Scan for the cell matching the given text and deliver its [X, Y] coordinate at center. 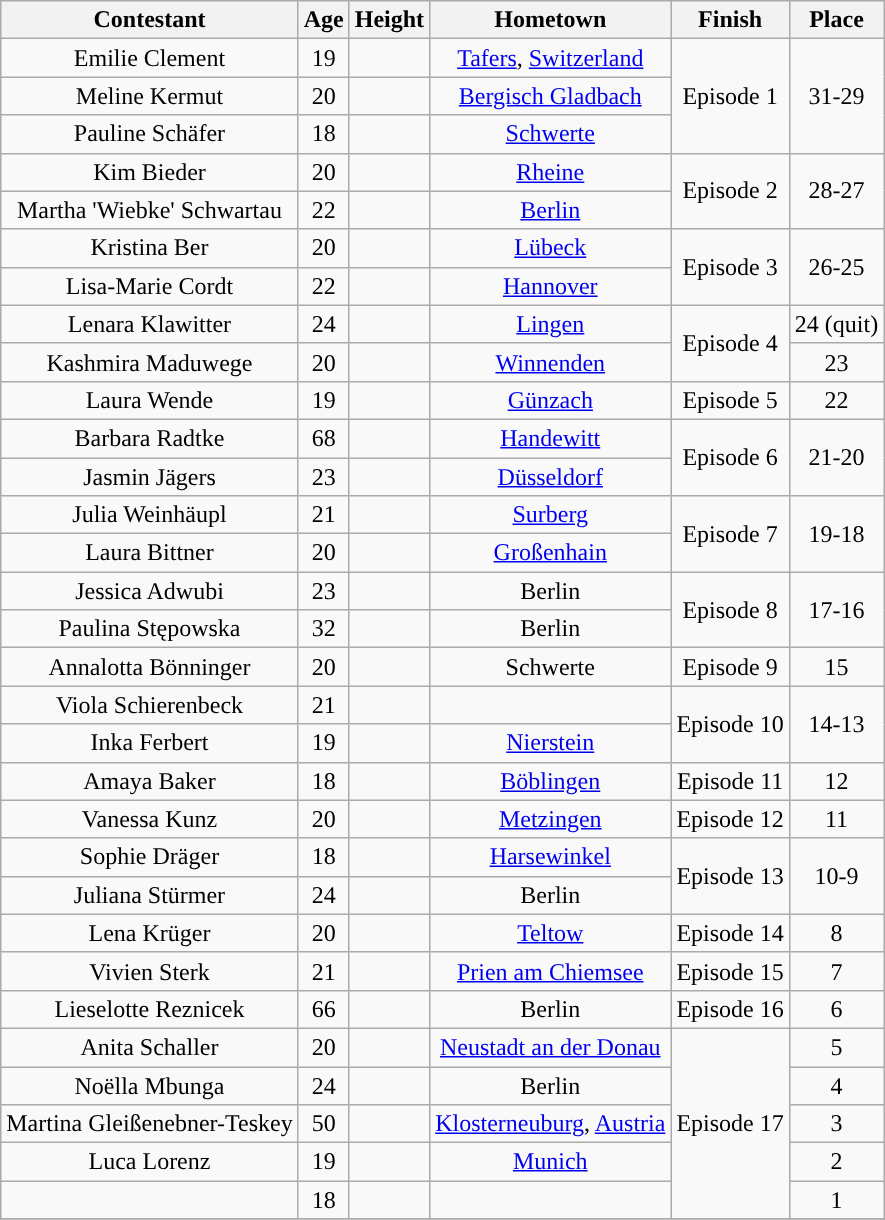
Height [389, 20]
Barbara Radtke [150, 438]
19-18 [836, 534]
Episode 13 [730, 876]
Episode 8 [730, 610]
24 (quit) [836, 324]
Harsewinkel [550, 857]
Laura Bittner [150, 553]
Episode 4 [730, 343]
Surberg [550, 515]
Contestant [150, 20]
Sophie Dräger [150, 857]
68 [324, 438]
7 [836, 971]
Inka Ferbert [150, 743]
Episode 9 [730, 667]
Tafers, Switzerland [550, 58]
Finish [730, 20]
Episode 6 [730, 457]
Episode 2 [730, 191]
Noëlla Mbunga [150, 1085]
15 [836, 667]
1 [836, 1200]
Episode 17 [730, 1123]
Kristina Ber [150, 248]
Meline Kermut [150, 96]
Metzingen [550, 819]
Munich [550, 1162]
Episode 12 [730, 819]
Episode 11 [730, 781]
Jessica Adwubi [150, 591]
Luca Lorenz [150, 1162]
Neustadt an der Donau [550, 1047]
Pauline Schäfer [150, 134]
Episode 14 [730, 933]
17-16 [836, 610]
66 [324, 1009]
Jasmin Jägers [150, 477]
4 [836, 1085]
Günzach [550, 400]
Vivien Sterk [150, 971]
2 [836, 1162]
Prien am Chiemsee [550, 971]
Julia Weinhäupl [150, 515]
Hometown [550, 20]
Lena Krüger [150, 933]
31-29 [836, 96]
Teltow [550, 933]
Lisa-Marie Cordt [150, 286]
Episode 3 [730, 267]
Episode 1 [730, 96]
6 [836, 1009]
Winnenden [550, 362]
Age [324, 20]
Martha 'Wiebke' Schwartau [150, 210]
Großenhain [550, 553]
32 [324, 629]
Paulina Stępowska [150, 629]
50 [324, 1124]
Episode 15 [730, 971]
Lieselotte Reznicek [150, 1009]
Lenara Klawitter [150, 324]
Episode 7 [730, 534]
Annalotta Bönninger [150, 667]
Klosterneuburg, Austria [550, 1124]
Episode 5 [730, 400]
Böblingen [550, 781]
26-25 [836, 267]
Düsseldorf [550, 477]
10-9 [836, 876]
Bergisch Gladbach [550, 96]
Vanessa Kunz [150, 819]
Nierstein [550, 743]
12 [836, 781]
Lingen [550, 324]
Episode 16 [730, 1009]
28-27 [836, 191]
Kim Bieder [150, 172]
3 [836, 1124]
Amaya Baker [150, 781]
21-20 [836, 457]
Hannover [550, 286]
11 [836, 819]
5 [836, 1047]
Laura Wende [150, 400]
Juliana Stürmer [150, 895]
Episode 10 [730, 724]
Place [836, 20]
Anita Schaller [150, 1047]
Lübeck [550, 248]
Handewitt [550, 438]
Viola Schierenbeck [150, 705]
14-13 [836, 724]
8 [836, 933]
Rheine [550, 172]
Kashmira Maduwege [150, 362]
Emilie Clement [150, 58]
Martina Gleißenebner-Teskey [150, 1124]
